Extract the [X, Y] coordinate from the center of the cell holding the provided text.  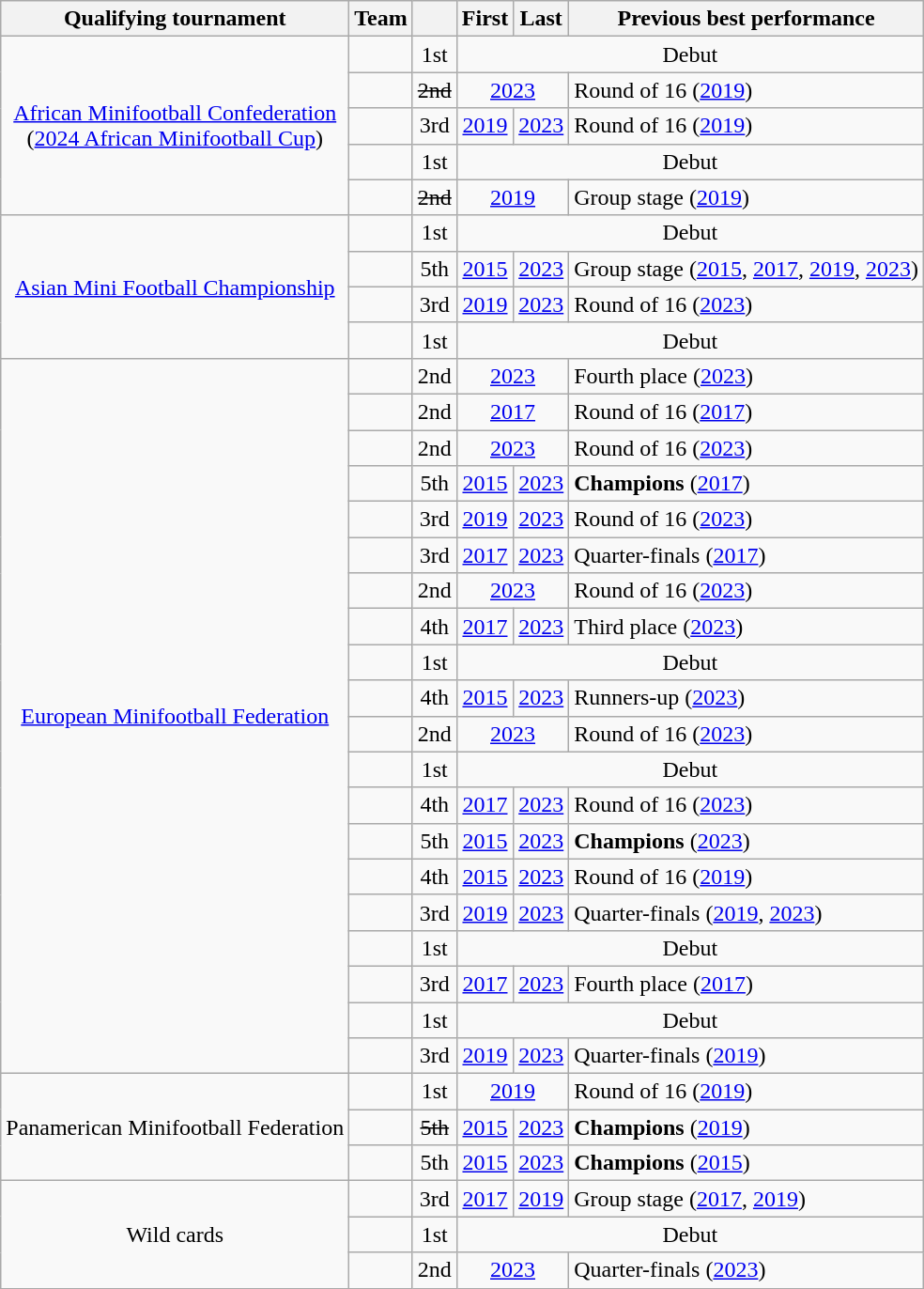
Champions (2017) [747, 484]
Quarter-finals (2019) [747, 1056]
Runners-up (2023) [747, 698]
First [485, 19]
Quarter-finals (2017) [747, 555]
Group stage (2015, 2017, 2019, 2023) [747, 269]
Champions (2023) [747, 841]
Champions (2015) [747, 1163]
African Minifootball Confederation(2024 African Minifootball Cup) [175, 126]
Previous best performance [747, 19]
Group stage (2017, 2019) [747, 1199]
Fourth place (2017) [747, 984]
Qualifying tournament [175, 19]
Team [381, 19]
Group stage (2019) [747, 197]
Panamerican Minifootball Federation [175, 1127]
Third place (2023) [747, 627]
Last [541, 19]
Quarter-finals (2023) [747, 1270]
Quarter-finals (2019, 2023) [747, 912]
Wild cards [175, 1235]
Asian Mini Football Championship [175, 287]
Round of 16 (2017) [747, 412]
European Minifootball Federation [175, 716]
Champions (2019) [747, 1127]
Fourth place (2023) [747, 376]
